Scan for the cell matching the given text and deliver its (x, y) coordinate at center. 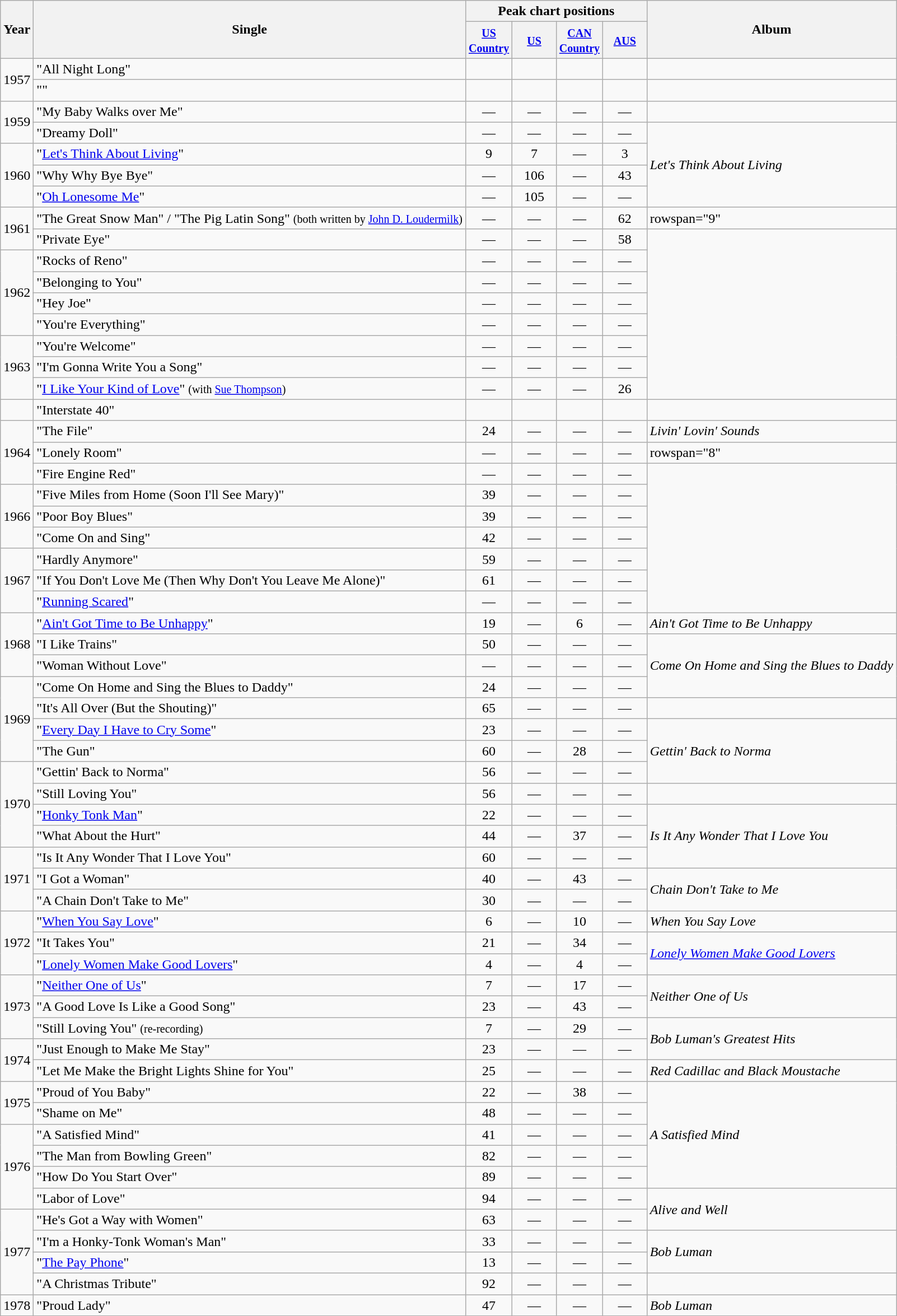
"Rocks of Reno" (250, 260)
"A Chain Don't Take to Me" (250, 900)
1963 (17, 367)
Ain't Got Time to Be Unhappy (772, 623)
"My Baby Walks over Me" (250, 111)
"Lonely Women Make Good Lovers" (250, 964)
Album (772, 29)
1977 (17, 1252)
1968 (17, 645)
1973 (17, 1007)
US (534, 40)
1978 (17, 1305)
13 (488, 1262)
"It's All Over (But the Shouting)" (250, 708)
63 (488, 1220)
"Lonely Room" (250, 452)
"It Takes You" (250, 942)
1962 (17, 292)
rowspan="8" (772, 452)
Neither One of Us (772, 996)
"Every Day I Have to Cry Some" (250, 730)
105 (534, 197)
A Satisfied Mind (772, 1135)
47 (488, 1305)
Is It Any Wonder That I Love You (772, 836)
61 (488, 580)
"Neither One of Us" (250, 986)
"Still Loving You" (250, 794)
92 (488, 1284)
"The Gun" (250, 751)
59 (488, 559)
1970 (17, 804)
3 (625, 154)
Livin' Lovin' Sounds (772, 431)
1967 (17, 580)
"Oh Lonesome Me" (250, 197)
42 (488, 538)
28 (579, 751)
48 (488, 1113)
"Interstate 40" (250, 410)
65 (488, 708)
"How Do You Start Over" (250, 1177)
1964 (17, 452)
"Fire Engine Red" (250, 474)
1966 (17, 516)
Come On Home and Sing the Blues to Daddy (772, 666)
"A Good Love Is Like a Good Song" (250, 1007)
Let's Think About Living (772, 165)
89 (488, 1177)
1974 (17, 1060)
"All Night Long" (250, 69)
10 (579, 921)
"I'm Gonna Write You a Song" (250, 367)
30 (488, 900)
50 (488, 645)
"Just Enough to Make Me Stay" (250, 1049)
44 (488, 836)
"The Pay Phone" (250, 1262)
"He's Got a Way with Women" (250, 1220)
34 (579, 942)
41 (488, 1135)
"Hardly Anymore" (250, 559)
1969 (17, 719)
1961 (17, 228)
"A Satisfied Mind" (250, 1135)
"I'm a Honky-Tonk Woman's Man" (250, 1241)
Chain Don't Take to Me (772, 889)
1972 (17, 942)
1975 (17, 1103)
"Shame on Me" (250, 1113)
"Five Miles from Home (Soon I'll See Mary)" (250, 495)
"Hey Joe" (250, 304)
"Honky Tonk Man" (250, 815)
"Woman Without Love" (250, 666)
19 (488, 623)
"The Man from Bowling Green" (250, 1156)
9 (488, 154)
62 (625, 218)
rowspan="9" (772, 218)
"Private Eye" (250, 239)
"I Got a Woman" (250, 879)
82 (488, 1156)
"Still Loving You" (re-recording) (250, 1028)
AUS (625, 40)
21 (488, 942)
58 (625, 239)
33 (488, 1241)
Lonely Women Make Good Lovers (772, 953)
"Let's Think About Living" (250, 154)
Red Cadillac and Black Moustache (772, 1071)
1957 (17, 80)
"What About the Hurt" (250, 836)
"Is It Any Wonder That I Love You" (250, 857)
"Proud of You Baby" (250, 1092)
"If You Don't Love Me (Then Why Don't You Leave Me Alone)" (250, 580)
"Ain't Got Time to Be Unhappy" (250, 623)
"Let Me Make the Bright Lights Shine for You" (250, 1071)
"I Like Your Kind of Love" (with Sue Thompson) (250, 389)
"Poor Boy Blues" (250, 516)
Single (250, 29)
"The File" (250, 431)
40 (488, 879)
1959 (17, 122)
37 (579, 836)
Alive and Well (772, 1209)
"Belonging to You" (250, 282)
1960 (17, 175)
94 (488, 1198)
"Gettin' Back to Norma" (250, 772)
1971 (17, 879)
"I Like Trains" (250, 645)
"When You Say Love" (250, 921)
17 (579, 986)
"Labor of Love" (250, 1198)
"You're Welcome" (250, 346)
Peak chart positions (556, 11)
"You're Everything" (250, 325)
US Country (488, 40)
"Come On and Sing" (250, 538)
25 (488, 1071)
CAN Country (579, 40)
38 (579, 1092)
When You Say Love (772, 921)
"Dreamy Doll" (250, 133)
"Come On Home and Sing the Blues to Daddy" (250, 687)
"The Great Snow Man" / "The Pig Latin Song" (both written by John D. Loudermilk) (250, 218)
"" (250, 90)
29 (579, 1028)
1976 (17, 1166)
"Running Scared" (250, 601)
26 (625, 389)
106 (534, 175)
Gettin' Back to Norma (772, 751)
Year (17, 29)
Bob Luman's Greatest Hits (772, 1039)
"Why Why Bye Bye" (250, 175)
"A Christmas Tribute" (250, 1284)
"Proud Lady" (250, 1305)
